Extract the [x, y] coordinate from the center of the cell holding the provided text.  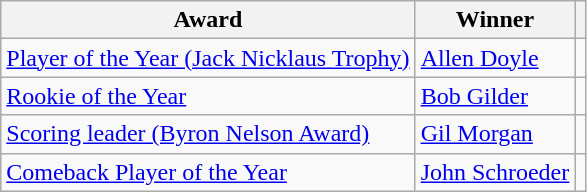
John Schroeder [495, 172]
Winner [495, 20]
Rookie of the Year [208, 96]
Bob Gilder [495, 96]
Scoring leader (Byron Nelson Award) [208, 134]
Player of the Year (Jack Nicklaus Trophy) [208, 58]
Gil Morgan [495, 134]
Award [208, 20]
Comeback Player of the Year [208, 172]
Allen Doyle [495, 58]
